Identify which cell holds the provided text, then report its [x, y] central coordinate. 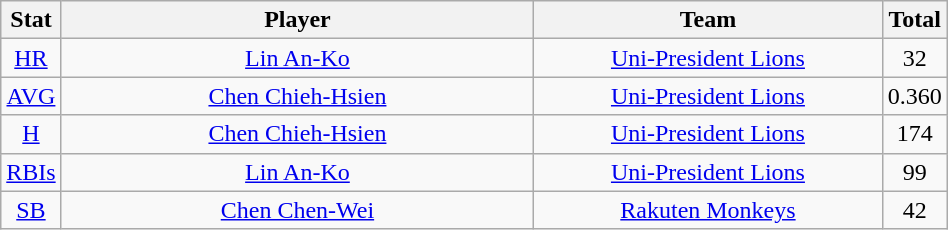
0.360 [914, 96]
32 [914, 58]
Total [914, 20]
RBIs [31, 172]
H [31, 134]
Player [298, 20]
SB [31, 210]
Rakuten Monkeys [708, 210]
174 [914, 134]
42 [914, 210]
AVG [31, 96]
Chen Chen-Wei [298, 210]
Stat [31, 20]
99 [914, 172]
HR [31, 58]
Team [708, 20]
